Determine the [X, Y] coordinate at the center of the cell enclosing the given text.  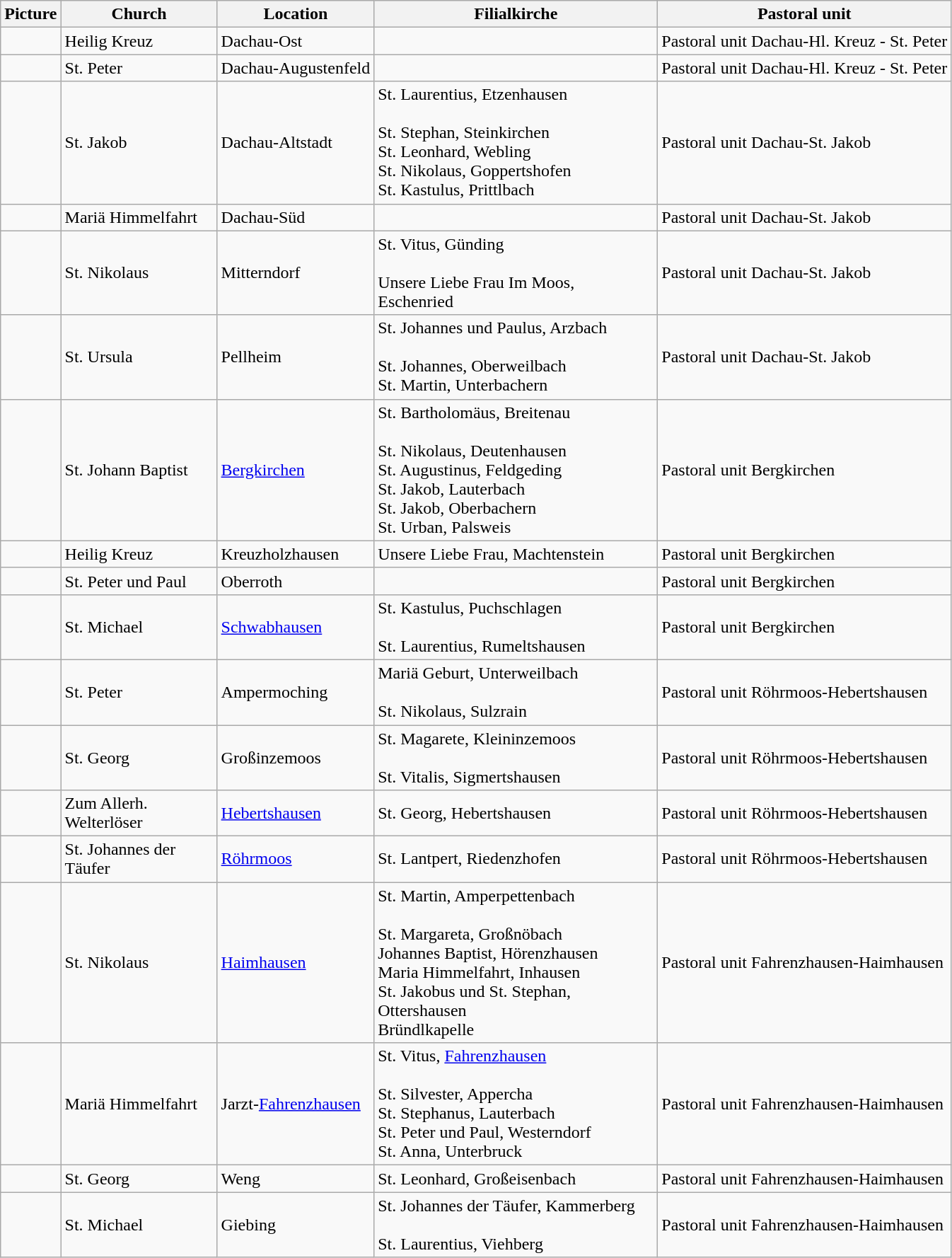
Hebertshausen [296, 814]
St. Magarete, KleininzemoosSt. Vitalis, Sigmertshausen [516, 757]
Giebing [296, 1225]
Großinzemoos [296, 757]
St. Ursula [139, 357]
St. Lantpert, Riedenzhofen [516, 859]
St. Johannes der Täufer [139, 859]
St. Georg, Hebertshausen [516, 814]
Schwabhausen [296, 627]
Location [296, 14]
St. Vitus, GündingUnsere Liebe Frau Im Moos, Eschenried [516, 273]
St. Leonhard, Großeisenbach [516, 1179]
Unsere Liebe Frau, Machtenstein [516, 554]
Oberroth [296, 581]
Dachau-Ost [296, 41]
Röhrmoos [296, 859]
St. Peter und Paul [139, 581]
Mariä Geburt, UnterweilbachSt. Nikolaus, Sulzrain [516, 692]
St. Johannes der Täufer, KammerbergSt. Laurentius, Viehberg [516, 1225]
Pellheim [296, 357]
Haimhausen [296, 962]
Zum Allerh. Welterlöser [139, 814]
Ampermoching [296, 692]
St. Vitus, FahrenzhausenSt. Silvester, Appercha St. Stephanus, Lauterbach St. Peter und Paul, Westerndorf St. Anna, Unterbruck [516, 1104]
Bergkirchen [296, 470]
Church [139, 14]
Filialkirche [516, 14]
Dachau-Altstadt [296, 143]
Kreuzholzhausen [296, 554]
St. Bartholomäus, BreitenauSt. Nikolaus, Deutenhausen St. Augustinus, Feldgeding St. Jakob, Lauterbach St. Jakob, Oberbachern St. Urban, Palsweis [516, 470]
Dachau-Augustenfeld [296, 68]
Picture [31, 14]
Pastoral unit [805, 14]
St. Kastulus, PuchschlagenSt. Laurentius, Rumeltshausen [516, 627]
St. Johann Baptist [139, 470]
Jarzt-Fahrenzhausen [296, 1104]
St. Laurentius, EtzenhausenSt. Stephan, Steinkirchen St. Leonhard, Webling St. Nikolaus, Goppertshofen St. Kastulus, Prittlbach [516, 143]
Weng [296, 1179]
Mitterndorf [296, 273]
St. Jakob [139, 143]
Dachau-Süd [296, 217]
St. Johannes und Paulus, ArzbachSt. Johannes, Oberweilbach St. Martin, Unterbachern [516, 357]
